Return the (X, Y) coordinate for the center point of the cell that contains the specified text.  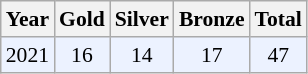
Year (28, 19)
2021 (28, 55)
17 (212, 55)
Bronze (212, 19)
Total (278, 19)
16 (82, 55)
Gold (82, 19)
14 (142, 55)
47 (278, 55)
Silver (142, 19)
